For the text-containing cell, return its midpoint in (X, Y) coordinate format. 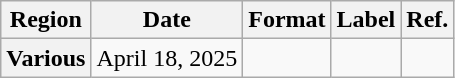
Label (366, 20)
Region (46, 20)
Various (46, 58)
Format (287, 20)
Date (167, 20)
April 18, 2025 (167, 58)
Ref. (428, 20)
